Output the [X, Y] coordinate of the center of the cell containing the given text.  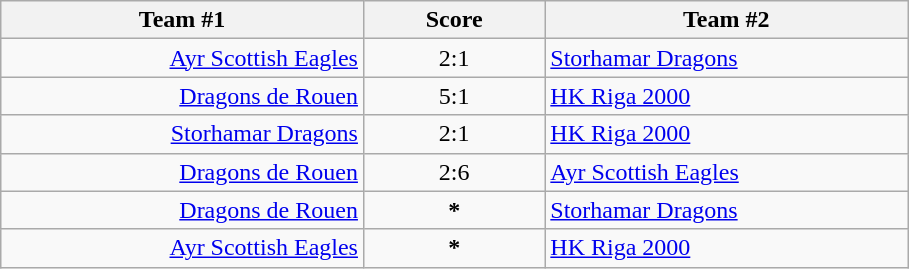
2:6 [454, 172]
Score [454, 20]
5:1 [454, 96]
Team #1 [182, 20]
Team #2 [726, 20]
